Capture the cell that displays the provided text and extract its (X, Y) central coordinate. 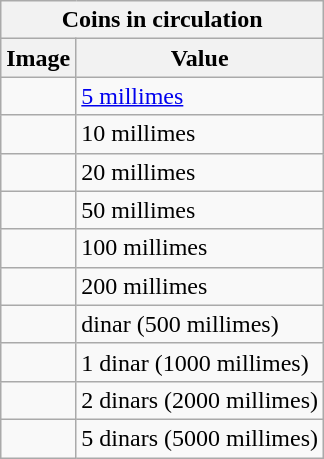
2 dinars (2000 millimes) (200, 400)
200 millimes (200, 286)
dinar (500 millimes) (200, 324)
Image (38, 58)
Value (200, 58)
100 millimes (200, 248)
Coins in circulation (162, 20)
5 millimes (200, 96)
10 millimes (200, 134)
50 millimes (200, 210)
5 dinars (5000 millimes) (200, 438)
20 millimes (200, 172)
1 dinar (1000 millimes) (200, 362)
